Scan for the cell matching the given text and deliver its [X, Y] coordinate at center. 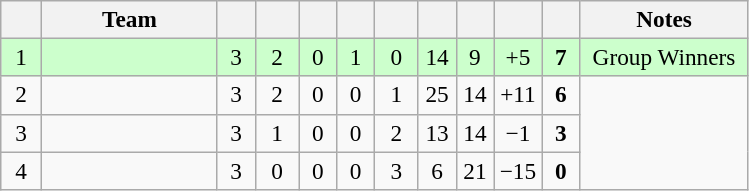
+5 [518, 57]
−1 [518, 133]
+11 [518, 95]
25 [437, 95]
7 [561, 57]
9 [475, 57]
21 [475, 170]
−15 [518, 170]
Team [130, 19]
Notes [664, 19]
Group Winners [664, 57]
4 [22, 170]
13 [437, 133]
